Capture the cell that displays the provided text and extract its (X, Y) central coordinate. 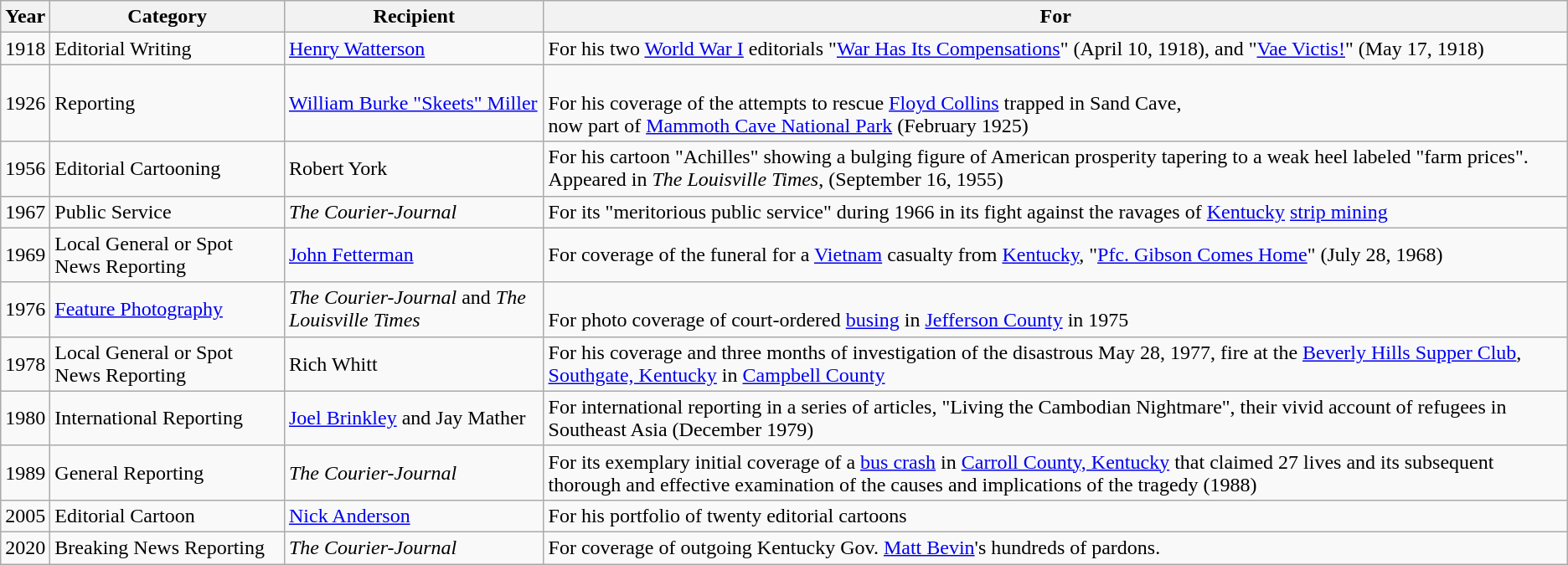
Henry Watterson (414, 49)
Robert York (414, 169)
1989 (25, 472)
Recipient (414, 17)
John Fetterman (414, 254)
2005 (25, 516)
1976 (25, 310)
Public Service (168, 212)
The Courier-Journal and The Louisville Times (414, 310)
1926 (25, 103)
For coverage of the funeral for a Vietnam casualty from Kentucky, "Pfc. Gibson Comes Home" (July 28, 1968) (1055, 254)
Category (168, 17)
1956 (25, 169)
1967 (25, 212)
For its "meritorious public service" during 1966 in its fight against the ravages of Kentucky strip mining (1055, 212)
Editorial Cartooning (168, 169)
Joel Brinkley and Jay Mather (414, 419)
Nick Anderson (414, 516)
William Burke "Skeets" Miller (414, 103)
For his two World War I editorials "War Has Its Compensations" (April 10, 1918), and "Vae Victis!" (May 17, 1918) (1055, 49)
Editorial Cartoon (168, 516)
General Reporting (168, 472)
For his portfolio of twenty editorial cartoons (1055, 516)
Rich Whitt (414, 363)
1969 (25, 254)
1918 (25, 49)
For coverage of outgoing Kentucky Gov. Matt Bevin's hundreds of pardons. (1055, 547)
2020 (25, 547)
For photo coverage of court-ordered busing in Jefferson County in 1975 (1055, 310)
For his coverage of the attempts to rescue Floyd Collins trapped in Sand Cave,now part of Mammoth Cave National Park (February 1925) (1055, 103)
Breaking News Reporting (168, 547)
Feature Photography (168, 310)
1980 (25, 419)
Year (25, 17)
1978 (25, 363)
For (1055, 17)
Editorial Writing (168, 49)
International Reporting (168, 419)
Reporting (168, 103)
